For the text-containing cell, return its midpoint in [x, y] coordinate format. 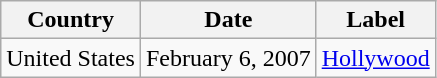
United States [71, 58]
February 6, 2007 [228, 58]
Country [71, 20]
Hollywood [376, 58]
Date [228, 20]
Label [376, 20]
